Return the (X, Y) coordinate for the center point of the cell that contains the specified text.  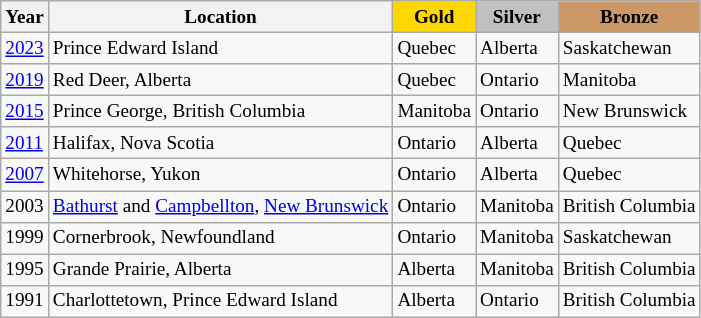
2007 (25, 175)
1999 (25, 238)
Halifax, Nova Scotia (220, 143)
Red Deer, Alberta (220, 80)
2015 (25, 111)
Year (25, 17)
Prince George, British Columbia (220, 111)
Grande Prairie, Alberta (220, 270)
Cornerbrook, Newfoundland (220, 238)
1991 (25, 301)
2019 (25, 80)
Gold (434, 17)
2011 (25, 143)
2023 (25, 48)
Bathurst and Campbellton, New Brunswick (220, 206)
Prince Edward Island (220, 48)
Whitehorse, Yukon (220, 175)
Charlottetown, Prince Edward Island (220, 301)
Bronze (629, 17)
Silver (518, 17)
1995 (25, 270)
Location (220, 17)
2003 (25, 206)
New Brunswick (629, 111)
